Search for the cell housing the specified text and yield its (X, Y) center coordinate. 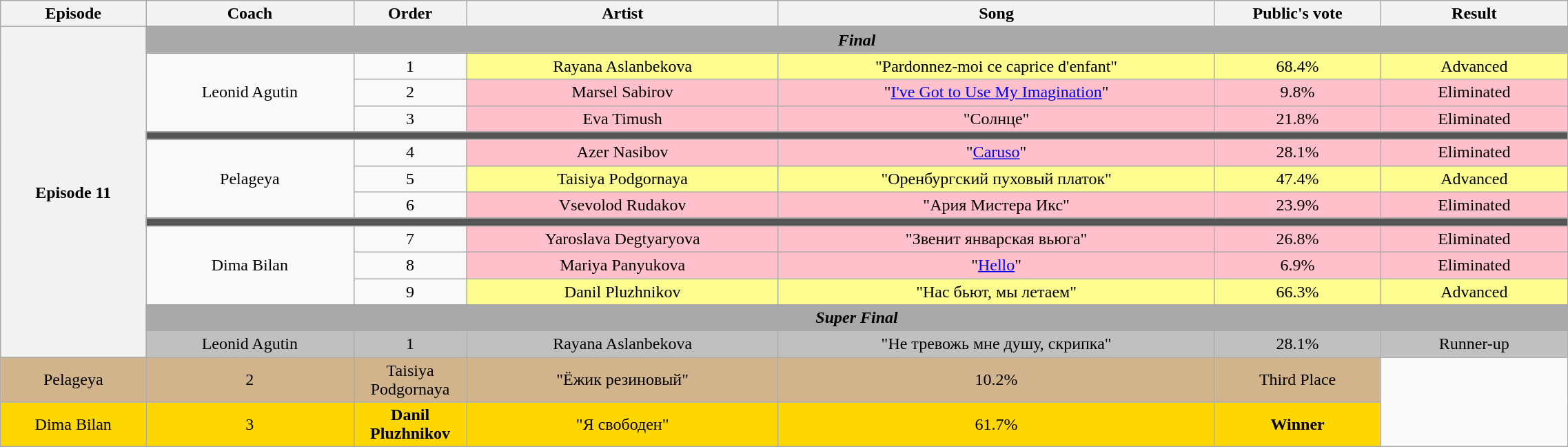
Artist (622, 14)
Eva Timush (622, 119)
"Оренбургский пуховый платок" (997, 179)
"Ёжик резиновый" (622, 379)
26.8% (1297, 239)
Order (410, 14)
"Pardonnez-moi ce caprice d'enfant" (997, 66)
"Hello" (997, 265)
"Нас бьют, мы летаем" (997, 292)
Result (1474, 14)
9.8% (1297, 92)
Episode 11 (73, 192)
Final (857, 40)
7 (410, 239)
4 (410, 152)
Coach (250, 14)
21.8% (1297, 119)
6 (410, 205)
"Caruso" (997, 152)
"Я свободен" (622, 425)
Episode (73, 14)
61.7% (997, 425)
6.9% (1297, 265)
9 (410, 292)
5 (410, 179)
"I've Got to Use My Imagination" (997, 92)
47.4% (1297, 179)
Public's vote (1297, 14)
Third Place (1297, 379)
"Ария Мистера Икс" (997, 205)
68.4% (1297, 66)
23.9% (1297, 205)
Mariya Panyukova (622, 265)
Song (997, 14)
Super Final (857, 318)
Winner (1297, 425)
Runner-up (1474, 344)
"Звенит январская вьюга" (997, 239)
Vsevolod Rudakov (622, 205)
66.3% (1297, 292)
"Не тревожь мне душу, скрипка" (997, 344)
Marsel Sabirov (622, 92)
"Солнце" (997, 119)
8 (410, 265)
Azer Nasibov (622, 152)
10.2% (997, 379)
Yaroslava Degtyaryova (622, 239)
